Determine the [x, y] coordinate at the center of the cell enclosing the given text.  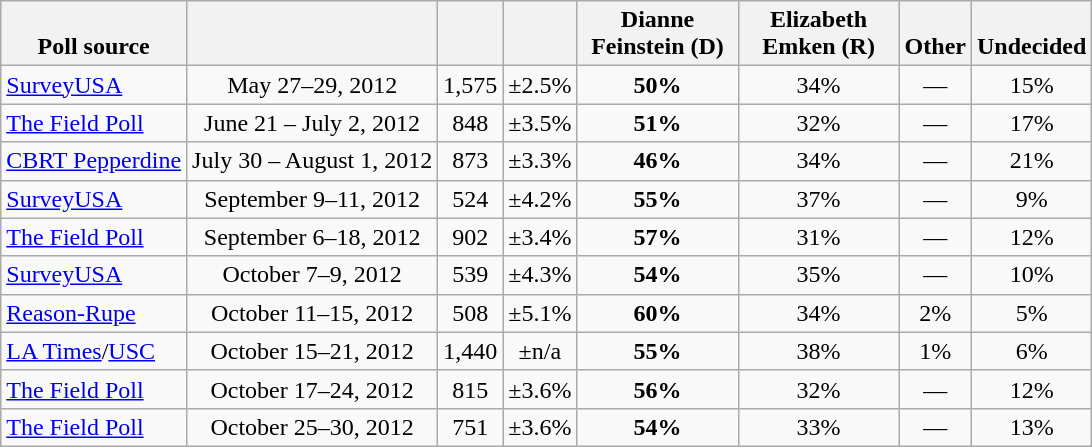
±4.2% [540, 199]
51% [658, 123]
±3.4% [540, 237]
October 15–21, 2012 [312, 351]
848 [470, 123]
37% [818, 199]
July 30 – August 1, 2012 [312, 161]
873 [470, 161]
October 7–9, 2012 [312, 275]
±2.5% [540, 85]
Reason-Rupe [94, 313]
50% [658, 85]
524 [470, 199]
17% [1031, 123]
September 9–11, 2012 [312, 199]
ElizabethEmken (R) [818, 34]
±3.5% [540, 123]
October 11–15, 2012 [312, 313]
13% [1031, 427]
Undecided [1031, 34]
6% [1031, 351]
CBRT Pepperdine [94, 161]
±5.1% [540, 313]
October 17–24, 2012 [312, 389]
751 [470, 427]
56% [658, 389]
Other [935, 34]
46% [658, 161]
1,440 [470, 351]
1% [935, 351]
508 [470, 313]
33% [818, 427]
35% [818, 275]
June 21 – July 2, 2012 [312, 123]
May 27–29, 2012 [312, 85]
LA Times/USC [94, 351]
September 6–18, 2012 [312, 237]
2% [935, 313]
±n/a [540, 351]
10% [1031, 275]
38% [818, 351]
Poll source [94, 34]
815 [470, 389]
60% [658, 313]
57% [658, 237]
1,575 [470, 85]
902 [470, 237]
9% [1031, 199]
21% [1031, 161]
15% [1031, 85]
±4.3% [540, 275]
±3.3% [540, 161]
5% [1031, 313]
31% [818, 237]
October 25–30, 2012 [312, 427]
539 [470, 275]
DianneFeinstein (D) [658, 34]
